Find where the given text appears and provide that cell's center as [x, y] coordinate. 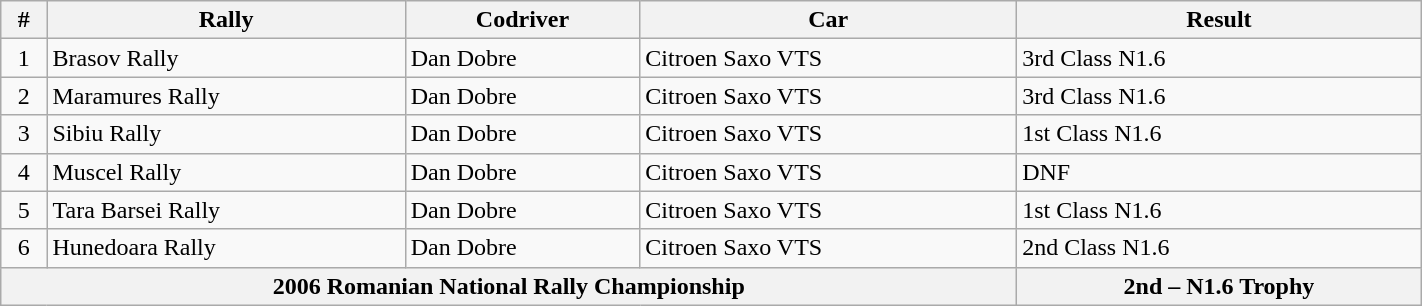
5 [24, 210]
DNF [1220, 172]
4 [24, 172]
Rally [226, 20]
# [24, 20]
1 [24, 58]
2nd Class N1.6 [1220, 248]
2nd – N1.6 Trophy [1220, 286]
Car [828, 20]
Result [1220, 20]
2 [24, 96]
Maramures Rally [226, 96]
6 [24, 248]
Brasov Rally [226, 58]
Tara Barsei Rally [226, 210]
Hunedoara Rally [226, 248]
3 [24, 134]
2006 Romanian National Rally Championship [509, 286]
Sibiu Rally [226, 134]
Muscel Rally [226, 172]
Codriver [522, 20]
